Provide the (x, y) coordinate of the cell's center where the given text is located.  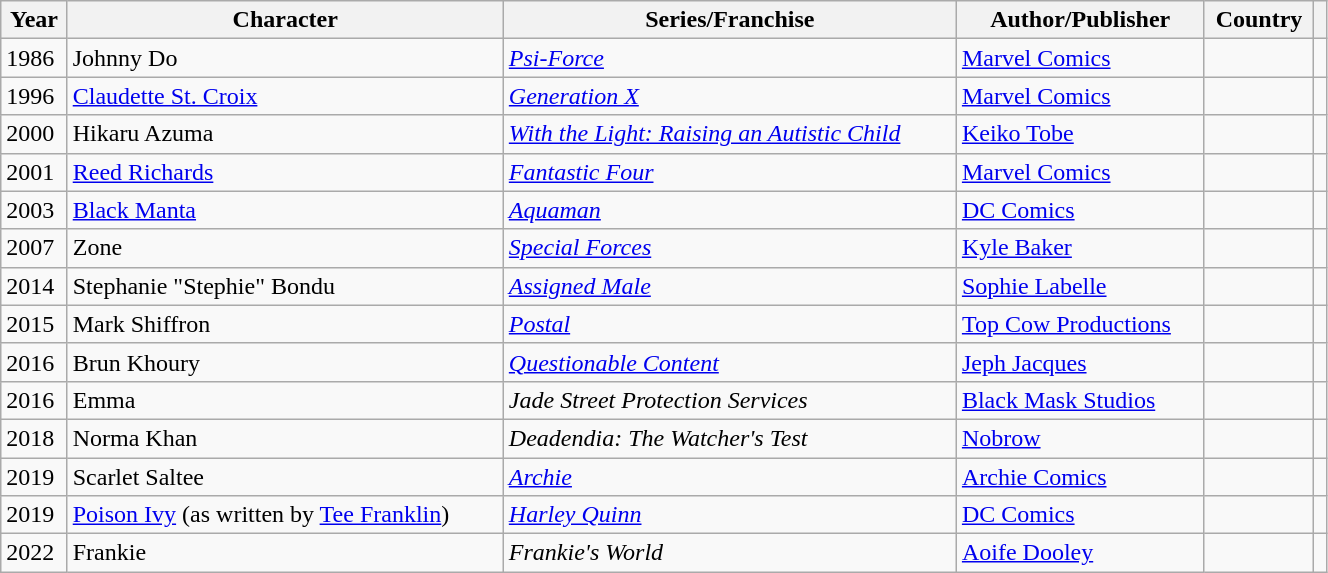
Frankie's World (730, 553)
Norma Khan (285, 438)
Stephanie "Stephie" Bondu (285, 286)
Reed Richards (285, 172)
Keiko Tobe (1080, 134)
Psi-Force (730, 58)
Author/Publisher (1080, 20)
Generation X (730, 96)
Harley Quinn (730, 515)
2018 (34, 438)
Jeph Jacques (1080, 362)
Fantastic Four (730, 172)
Scarlet Saltee (285, 477)
Jade Street Protection Services (730, 400)
1996 (34, 96)
Deadendia: The Watcher's Test (730, 438)
2000 (34, 134)
Year (34, 20)
Claudette St. Croix (285, 96)
Mark Shiffron (285, 324)
Kyle Baker (1080, 248)
Hikaru Azuma (285, 134)
2022 (34, 553)
Character (285, 20)
Aquaman (730, 210)
Archie (730, 477)
Brun Khoury (285, 362)
Sophie Labelle (1080, 286)
2001 (34, 172)
Nobrow (1080, 438)
Black Mask Studios (1080, 400)
With the Light: Raising an Autistic Child (730, 134)
Aoife Dooley (1080, 553)
1986 (34, 58)
Emma (285, 400)
2007 (34, 248)
Poison Ivy (as written by Tee Franklin) (285, 515)
2003 (34, 210)
Series/Franchise (730, 20)
Postal (730, 324)
Archie Comics (1080, 477)
Special Forces (730, 248)
Johnny Do (285, 58)
Zone (285, 248)
Assigned Male (730, 286)
Questionable Content (730, 362)
Top Cow Productions (1080, 324)
Black Manta (285, 210)
Country (1259, 20)
Frankie (285, 553)
2015 (34, 324)
2014 (34, 286)
